Scan for the cell matching the given text and deliver its [X, Y] coordinate at center. 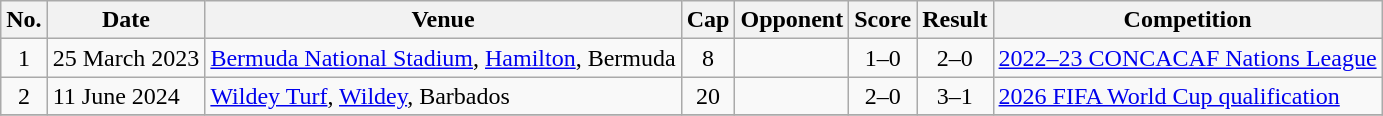
Venue [443, 20]
3–1 [955, 96]
Opponent [792, 20]
Bermuda National Stadium, Hamilton, Bermuda [443, 58]
Competition [1188, 20]
8 [708, 58]
2026 FIFA World Cup qualification [1188, 96]
Cap [708, 20]
Result [955, 20]
25 March 2023 [126, 58]
Wildey Turf, Wildey, Barbados [443, 96]
20 [708, 96]
2 [24, 96]
Score [883, 20]
1–0 [883, 58]
No. [24, 20]
1 [24, 58]
11 June 2024 [126, 96]
2022–23 CONCACAF Nations League [1188, 58]
Date [126, 20]
